Return (X, Y) of the center of cell containing provided text 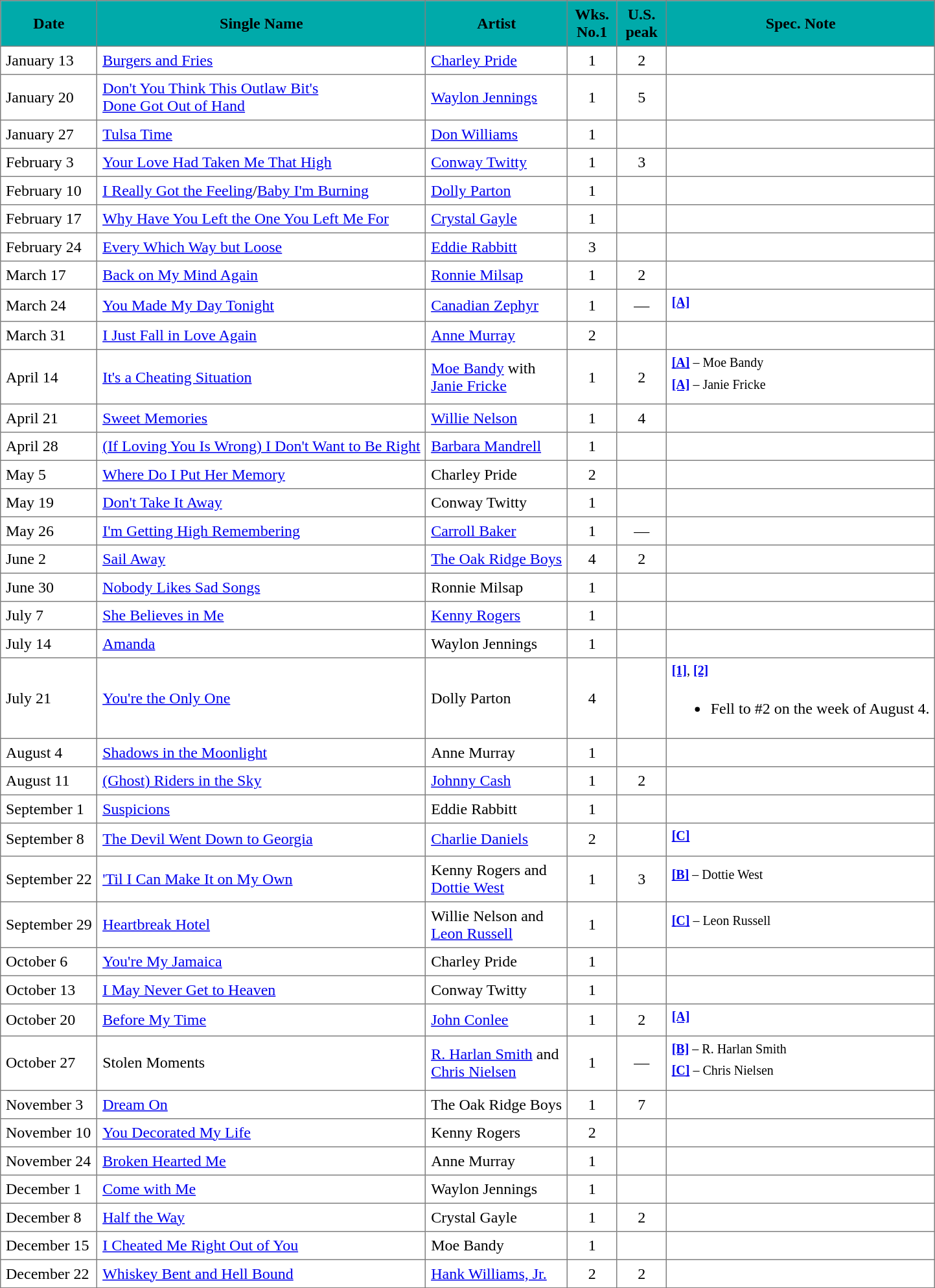
You're My Jamaica (262, 961)
Half the Way (262, 1217)
September 29 (49, 924)
March 17 (49, 275)
February 17 (49, 219)
Single Name (262, 23)
Amanda (262, 644)
[C] (800, 839)
January 20 (49, 97)
(Ghost) Riders in the Sky (262, 781)
5 (641, 97)
February 24 (49, 247)
March 24 (49, 305)
I Really Got the Feeling/Baby I'm Burning (262, 191)
November 3 (49, 1105)
Back on My Mind Again (262, 275)
Broken Hearted Me (262, 1161)
Don Williams (496, 134)
Before My Time (262, 1020)
(If Loving You Is Wrong) I Don't Want to Be Right (262, 447)
Where Do I Put Her Memory (262, 474)
July 21 (49, 699)
Come with Me (262, 1189)
Carroll Baker (496, 531)
I May Never Get to Heaven (262, 990)
Suspicions (262, 810)
May 19 (49, 503)
Burgers and Fries (262, 60)
Moe Bandy withJanie Fricke (496, 377)
April 14 (49, 377)
May 5 (49, 474)
Willie Nelson andLeon Russell (496, 924)
[A] – Moe Bandy[A] – Janie Fricke (800, 377)
Artist (496, 23)
August 11 (49, 781)
Wks. No.1 (592, 23)
I Just Fall in Love Again (262, 336)
April 21 (49, 418)
October 20 (49, 1020)
[B] – R. Harlan Smith[C] – Chris Nielsen (800, 1063)
July 7 (49, 616)
John Conlee (496, 1020)
Don't You Think This Outlaw Bit'sDone Got Out of Hand (262, 97)
R. Harlan Smith andChris Nielsen (496, 1063)
I Cheated Me Right Out of You (262, 1245)
You Made My Day Tonight (262, 305)
June 30 (49, 587)
Don't Take It Away (262, 503)
January 27 (49, 134)
Nobody Likes Sad Songs (262, 587)
Johnny Cash (496, 781)
Kenny Rogers andDottie West (496, 878)
You're the Only One (262, 699)
October 27 (49, 1063)
Sail Away (262, 559)
Barbara Mandrell (496, 447)
December 15 (49, 1245)
March 31 (49, 336)
February 3 (49, 163)
Spec. Note (800, 23)
'Til I Can Make It on My Own (262, 878)
[1], [2]Fell to #2 on the week of August 4. (800, 699)
Stolen Moments (262, 1063)
7 (641, 1105)
Why Have You Left the One You Left Me For (262, 219)
Tulsa Time (262, 134)
Your Love Had Taken Me That High (262, 163)
Sweet Memories (262, 418)
October 13 (49, 990)
February 10 (49, 191)
September 8 (49, 839)
August 4 (49, 753)
[B] – Dottie West (800, 878)
[C] – Leon Russell (800, 924)
The Devil Went Down to Georgia (262, 839)
September 1 (49, 810)
She Believes in Me (262, 616)
January 13 (49, 60)
Charlie Daniels (496, 839)
Dream On (262, 1105)
May 26 (49, 531)
Whiskey Bent and Hell Bound (262, 1274)
Willie Nelson (496, 418)
I'm Getting High Remembering (262, 531)
Heartbreak Hotel (262, 924)
You Decorated My Life (262, 1132)
July 14 (49, 644)
September 22 (49, 878)
Every Which Way but Loose (262, 247)
October 6 (49, 961)
Canadian Zephyr (496, 305)
December 1 (49, 1189)
Hank Williams, Jr. (496, 1274)
Moe Bandy (496, 1245)
November 24 (49, 1161)
December 8 (49, 1217)
November 10 (49, 1132)
Shadows in the Moonlight (262, 753)
Date (49, 23)
April 28 (49, 447)
It's a Cheating Situation (262, 377)
June 2 (49, 559)
December 22 (49, 1274)
U.S. peak (641, 23)
